For the text-containing cell, return its midpoint in [X, Y] coordinate format. 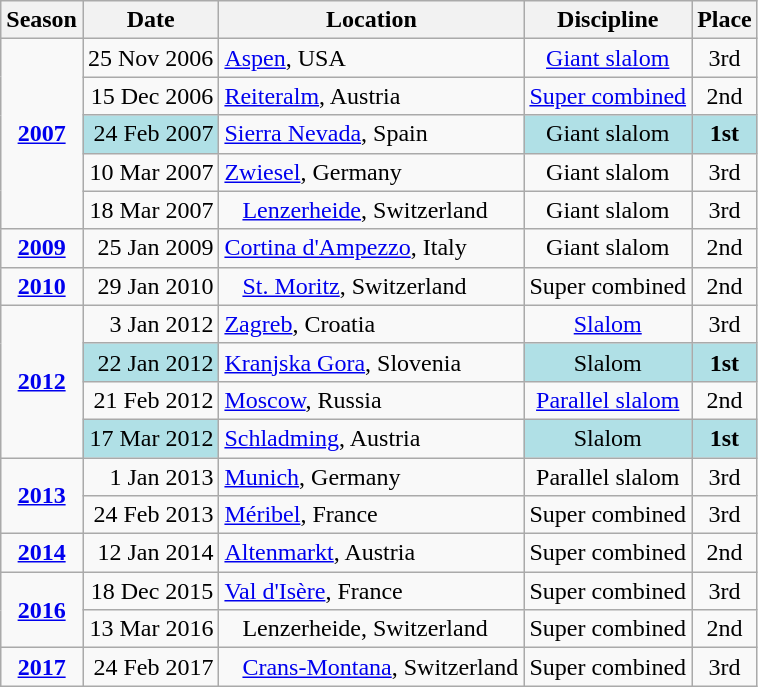
2010 [42, 286]
12 Jan 2014 [150, 553]
10 Mar 2007 [150, 172]
2013 [42, 496]
29 Jan 2010 [150, 286]
1 Jan 2013 [150, 477]
2007 [42, 134]
St. Moritz, Switzerland [372, 286]
15 Dec 2006 [150, 96]
24 Feb 2017 [150, 667]
Cortina d'Ampezzo, Italy [372, 248]
22 Jan 2012 [150, 362]
Location [372, 20]
2017 [42, 667]
Discipline [608, 20]
13 Mar 2016 [150, 629]
2014 [42, 553]
Reiteralm, Austria [372, 96]
18 Mar 2007 [150, 210]
Méribel, France [372, 515]
Moscow, Russia [372, 400]
2016 [42, 610]
Aspen, USA [372, 58]
Munich, Germany [372, 477]
Zwiesel, Germany [372, 172]
24 Feb 2013 [150, 515]
2009 [42, 248]
Crans-Montana, Switzerland [372, 667]
Altenmarkt, Austria [372, 553]
21 Feb 2012 [150, 400]
Val d'Isère, France [372, 591]
3 Jan 2012 [150, 324]
25 Nov 2006 [150, 58]
Place [725, 20]
25 Jan 2009 [150, 248]
24 Feb 2007 [150, 134]
Kranjska Gora, Slovenia [372, 362]
Zagreb, Croatia [372, 324]
Schladming, Austria [372, 438]
17 Mar 2012 [150, 438]
Date [150, 20]
Sierra Nevada, Spain [372, 134]
Season [42, 20]
2012 [42, 381]
18 Dec 2015 [150, 591]
